Locate the cell with the specified text and output its [X, Y] center coordinate. 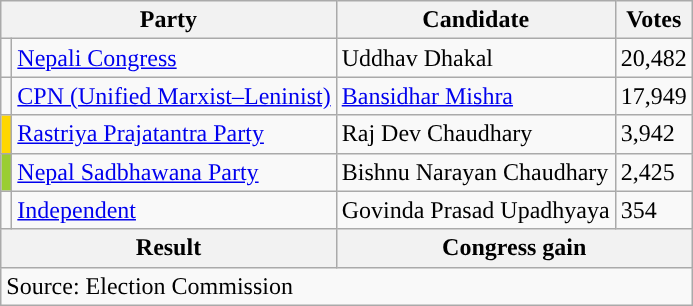
Govinda Prasad Upadhyaya [476, 210]
CPN (Unified Marxist–Leninist) [174, 96]
354 [654, 210]
Votes [654, 20]
Result [168, 248]
2,425 [654, 172]
Candidate [476, 20]
20,482 [654, 58]
Source: Election Commission [347, 286]
Congress gain [514, 248]
Nepal Sadbhawana Party [174, 172]
17,949 [654, 96]
Raj Dev Chaudhary [476, 134]
3,942 [654, 134]
Bishnu Narayan Chaudhary [476, 172]
Rastriya Prajatantra Party [174, 134]
Bansidhar Mishra [476, 96]
Party [168, 20]
Uddhav Dhakal [476, 58]
Nepali Congress [174, 58]
Independent [174, 210]
